Capture the cell that displays the provided text and extract its (x, y) central coordinate. 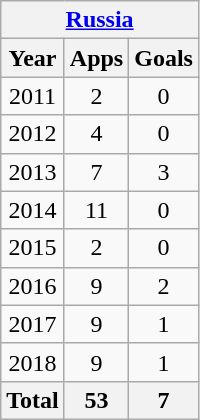
Apps (96, 58)
2018 (33, 362)
2017 (33, 324)
2014 (33, 210)
Goals (164, 58)
53 (96, 400)
2016 (33, 286)
3 (164, 172)
4 (96, 134)
Year (33, 58)
2012 (33, 134)
Russia (100, 20)
11 (96, 210)
Total (33, 400)
2013 (33, 172)
2011 (33, 96)
2015 (33, 248)
